Scan for the cell matching the given text and deliver its (x, y) coordinate at center. 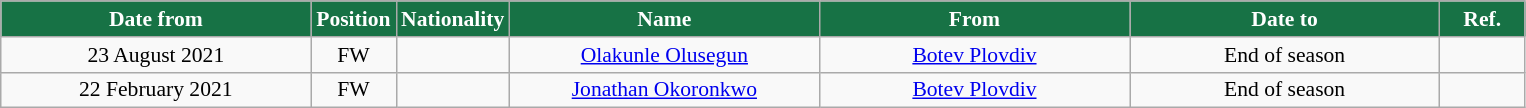
From (974, 19)
Nationality (452, 19)
Date from (156, 19)
Jonathan Okoronkwo (664, 90)
Name (664, 19)
22 February 2021 (156, 90)
Ref. (1482, 19)
Position (354, 19)
Date to (1285, 19)
Olakunle Olusegun (664, 55)
23 August 2021 (156, 55)
